Detect which cell encompasses the target text, then output its (x, y) center coordinate. 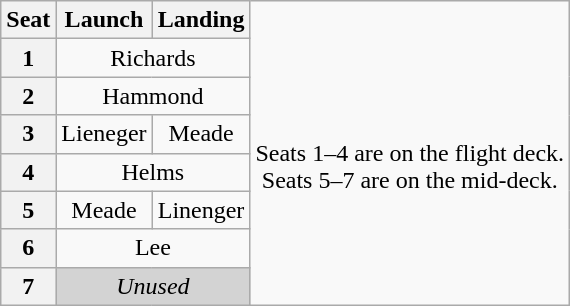
5 (28, 210)
Lee (153, 248)
2 (28, 96)
Landing (201, 20)
Linenger (201, 210)
3 (28, 134)
Helms (153, 172)
Seat (28, 20)
Seats 1–4 are on the flight deck.Seats 5–7 are on the mid-deck. (410, 153)
4 (28, 172)
Launch (104, 20)
Unused (153, 286)
Richards (153, 58)
1 (28, 58)
Hammond (153, 96)
6 (28, 248)
7 (28, 286)
Lieneger (104, 134)
